Search for the cell housing the specified text and yield its [X, Y] center coordinate. 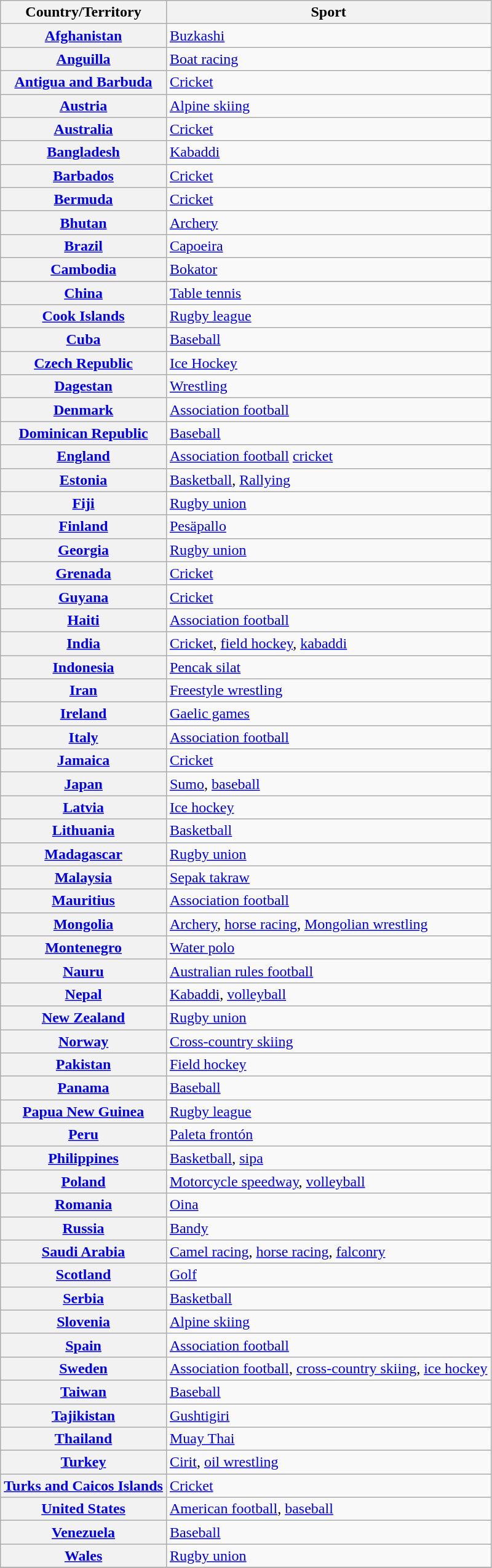
Australia [84, 129]
Mauritius [84, 901]
Nauru [84, 971]
Sumo, baseball [328, 784]
Sweden [84, 1368]
Field hockey [328, 1065]
Madagascar [84, 854]
Dagestan [84, 386]
Dominican Republic [84, 433]
Boat racing [328, 59]
Sepak takraw [328, 877]
Archery [328, 222]
Slovenia [84, 1322]
India [84, 643]
Association football cricket [328, 457]
Golf [328, 1275]
New Zealand [84, 1017]
American football, baseball [328, 1509]
Tajikistan [84, 1415]
Nepal [84, 994]
Venezuela [84, 1532]
Cambodia [84, 269]
Basketball, sipa [328, 1158]
Estonia [84, 480]
Turks and Caicos Islands [84, 1486]
Brazil [84, 246]
Grenada [84, 573]
Malaysia [84, 877]
Austria [84, 106]
Association football, cross-country skiing, ice hockey [328, 1368]
Cirit, oil wrestling [328, 1462]
Motorcycle speedway, volleyball [328, 1182]
Haiti [84, 620]
Ireland [84, 714]
Gaelic games [328, 714]
Czech Republic [84, 363]
Cuba [84, 340]
Panama [84, 1088]
Pakistan [84, 1065]
Montenegro [84, 947]
Scotland [84, 1275]
Indonesia [84, 667]
Country/Territory [84, 12]
Pencak silat [328, 667]
China [84, 293]
Muay Thai [328, 1439]
Finland [84, 527]
Barbados [84, 176]
United States [84, 1509]
Serbia [84, 1298]
Papua New Guinea [84, 1111]
Philippines [84, 1158]
Poland [84, 1182]
Mongolia [84, 924]
Camel racing, horse racing, falconry [328, 1252]
Anguilla [84, 59]
Georgia [84, 550]
Saudi Arabia [84, 1252]
Romania [84, 1205]
Latvia [84, 807]
Spain [84, 1345]
Wales [84, 1556]
Iran [84, 691]
Italy [84, 737]
Norway [84, 1041]
Bandy [328, 1228]
Kabaddi, volleyball [328, 994]
Australian rules football [328, 971]
England [84, 457]
Paleta frontón [328, 1135]
Thailand [84, 1439]
Cross-country skiing [328, 1041]
Peru [84, 1135]
Ice Hockey [328, 363]
Freestyle wrestling [328, 691]
Cook Islands [84, 316]
Table tennis [328, 293]
Guyana [84, 597]
Buzkashi [328, 36]
Denmark [84, 410]
Bermuda [84, 199]
Gushtigiri [328, 1415]
Basketball, Rallying [328, 480]
Lithuania [84, 831]
Pesäpallo [328, 527]
Capoeira [328, 246]
Japan [84, 784]
Bokator [328, 269]
Bangladesh [84, 152]
Ice hockey [328, 807]
Russia [84, 1228]
Kabaddi [328, 152]
Oina [328, 1205]
Cricket, field hockey, kabaddi [328, 643]
Archery, horse racing, Mongolian wrestling [328, 924]
Afghanistan [84, 36]
Sport [328, 12]
Bhutan [84, 222]
Jamaica [84, 761]
Turkey [84, 1462]
Water polo [328, 947]
Wrestling [328, 386]
Antigua and Barbuda [84, 82]
Taiwan [84, 1392]
Fiji [84, 503]
